Output the (X, Y) coordinate of the center of the cell containing the given text.  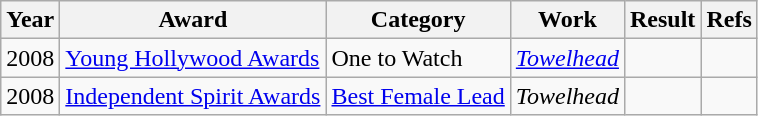
Young Hollywood Awards (193, 58)
Best Female Lead (418, 96)
Year (30, 20)
One to Watch (418, 58)
Independent Spirit Awards (193, 96)
Work (567, 20)
Award (193, 20)
Result (662, 20)
Refs (729, 20)
Category (418, 20)
